Output the (X, Y) coordinate of the center of the cell containing the given text.  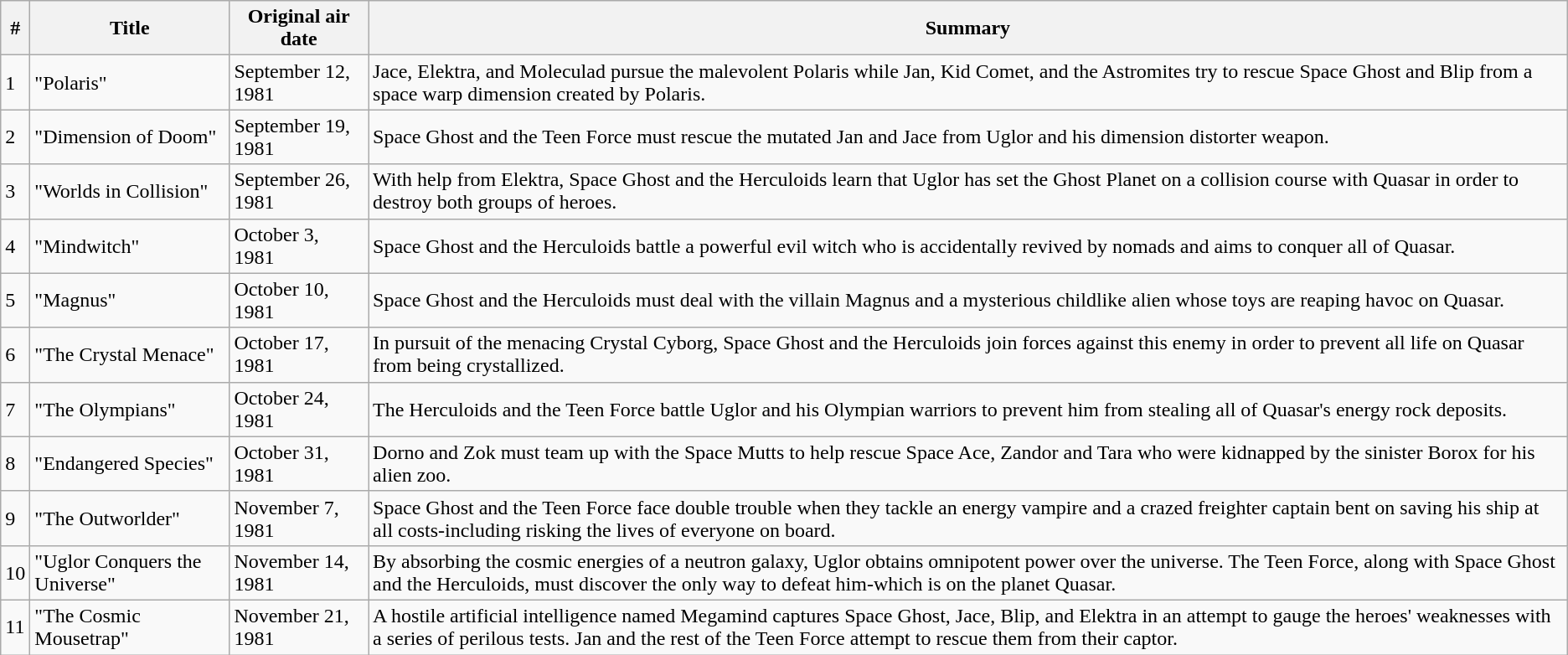
Title (130, 28)
2 (15, 137)
8 (15, 464)
Space Ghost and the Herculoids must deal with the villain Magnus and a mysterious childlike alien whose toys are reaping havoc on Quasar. (968, 300)
"The Cosmic Mousetrap" (130, 627)
September 26, 1981 (299, 191)
"The Olympians" (130, 409)
"The Crystal Menace" (130, 355)
Summary (968, 28)
September 12, 1981 (299, 82)
Space Ghost and the Herculoids battle a powerful evil witch who is accidentally revived by nomads and aims to conquer all of Quasar. (968, 246)
9 (15, 518)
10 (15, 573)
# (15, 28)
"Polaris" (130, 82)
October 3, 1981 (299, 246)
"Worlds in Collision" (130, 191)
November 7, 1981 (299, 518)
October 10, 1981 (299, 300)
September 19, 1981 (299, 137)
5 (15, 300)
October 31, 1981 (299, 464)
October 24, 1981 (299, 409)
1 (15, 82)
"Uglor Conquers the Universe" (130, 573)
"Dimension of Doom" (130, 137)
Original air date (299, 28)
"Endangered Species" (130, 464)
3 (15, 191)
"The Outworlder" (130, 518)
11 (15, 627)
The Herculoids and the Teen Force battle Uglor and his Olympian warriors to prevent him from stealing all of Quasar's energy rock deposits. (968, 409)
4 (15, 246)
October 17, 1981 (299, 355)
"Magnus" (130, 300)
"Mindwitch" (130, 246)
Space Ghost and the Teen Force must rescue the mutated Jan and Jace from Uglor and his dimension distorter weapon. (968, 137)
November 14, 1981 (299, 573)
7 (15, 409)
November 21, 1981 (299, 627)
Dorno and Zok must team up with the Space Mutts to help rescue Space Ace, Zandor and Tara who were kidnapped by the sinister Borox for his alien zoo. (968, 464)
6 (15, 355)
